Provide the [X, Y] coordinate of the cell's center where the given text is located.  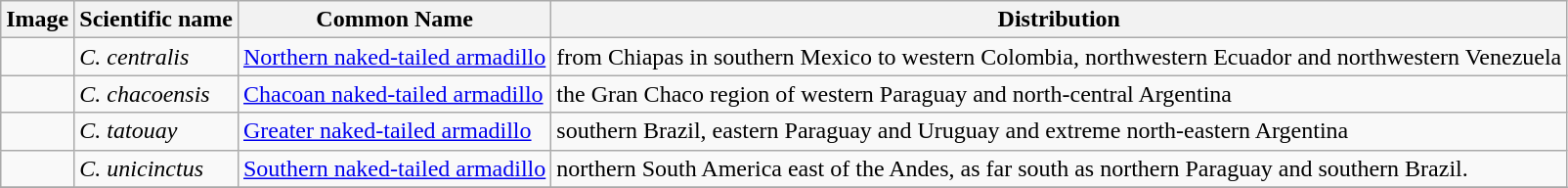
Image [37, 20]
Greater naked-tailed armadillo [394, 131]
C. unicinctus [156, 168]
Common Name [394, 20]
C. tatouay [156, 131]
the Gran Chaco region of western Paraguay and north-central Argentina [1060, 94]
C. centralis [156, 57]
Northern naked-tailed armadillo [394, 57]
Scientific name [156, 20]
from Chiapas in southern Mexico to western Colombia, northwestern Ecuador and northwestern Venezuela [1060, 57]
northern South America east of the Andes, as far south as northern Paraguay and southern Brazil. [1060, 168]
C. chacoensis [156, 94]
Chacoan naked-tailed armadillo [394, 94]
Southern naked-tailed armadillo [394, 168]
Distribution [1060, 20]
southern Brazil, eastern Paraguay and Uruguay and extreme north-eastern Argentina [1060, 131]
